Detect which cell encompasses the target text, then output its (X, Y) center coordinate. 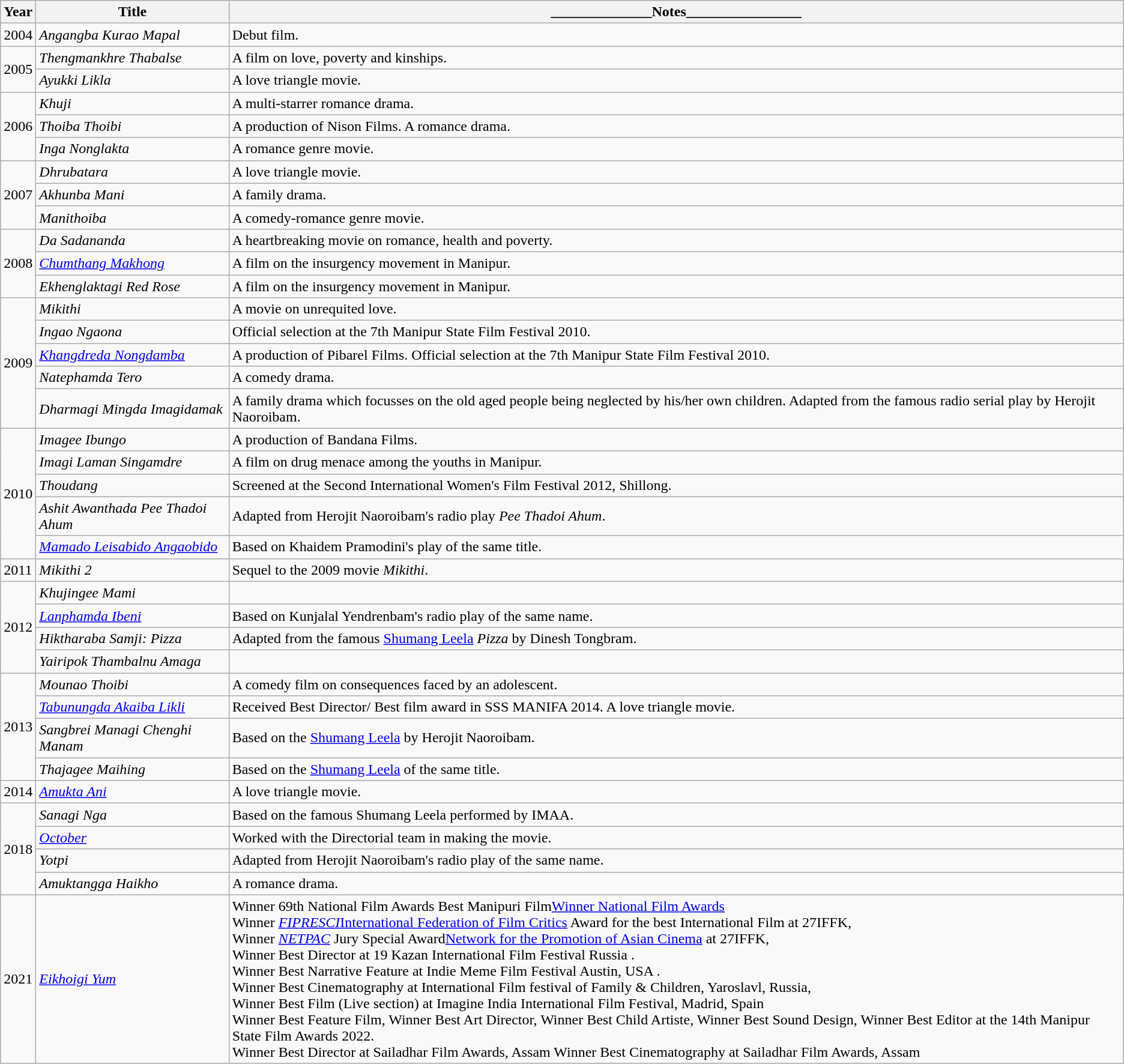
Dharmagi Mingda Imagidamak (132, 408)
Thengmankhre Thabalse (132, 58)
2007 (18, 195)
A film on love, poverty and kinships. (676, 58)
Mamado Leisabido Angaobido (132, 547)
A comedy drama. (676, 378)
Based on the famous Shumang Leela performed by IMAA. (676, 815)
A comedy film on consequences faced by an adolescent. (676, 684)
Mounao Thoibi (132, 684)
Based on the Shumang Leela by Herojit Naoroibam. (676, 739)
Sangbrei Managi Chenghi Manam (132, 739)
2004 (18, 35)
Ingao Ngaona (132, 332)
Debut film. (676, 35)
Adapted from the famous Shumang Leela Pizza by Dinesh Tongbram. (676, 638)
Natephamda Tero (132, 378)
Amuktangga Haikho (132, 883)
Thajagee Maihing (132, 769)
2011 (18, 570)
Amukta Ani (132, 792)
Yairipok Thambalnu Amaga (132, 661)
October (132, 838)
Inga Nonglakta (132, 149)
Year (18, 12)
2012 (18, 627)
Adapted from Herojit Naoroibam's radio play of the same name. (676, 860)
A movie on unrequited love. (676, 309)
A production of Nison Films. A romance drama. (676, 126)
Ayukki Likla (132, 80)
Ashit Awanthada Pee Thadoi Ahum (132, 516)
Imagee Ibungo (132, 440)
Screened at the Second International Women's Film Festival 2012, Shillong. (676, 485)
Khujingee Mami (132, 593)
2006 (18, 126)
2013 (18, 727)
2018 (18, 849)
Angangba Kurao Mapal (132, 35)
Tabunungda Akaiba Likli (132, 707)
Sanagi Nga (132, 815)
Title (132, 12)
2009 (18, 363)
Da Sadananda (132, 240)
A multi-starrer romance drama. (676, 103)
Dhrubatara (132, 172)
Adapted from Herojit Naoroibam's radio play Pee Thadoi Ahum. (676, 516)
A romance genre movie. (676, 149)
2005 (18, 69)
Lanphamda Ibeni (132, 615)
Yotpi (132, 860)
Eikhoigi Yum (132, 979)
Khangdreda Nongdamba (132, 355)
A production of Bandana Films. (676, 440)
Ekhenglaktagi Red Rose (132, 286)
Worked with the Directorial team in making the movie. (676, 838)
______________Notes________________ (676, 12)
Based on Kunjalal Yendrenbam's radio play of the same name. (676, 615)
Khuji (132, 103)
A comedy-romance genre movie. (676, 217)
Official selection at the 7th Manipur State Film Festival 2010. (676, 332)
Akhunba Mani (132, 195)
2008 (18, 263)
A family drama. (676, 195)
Sequel to the 2009 movie Mikithi. (676, 570)
Mikithi 2 (132, 570)
Chumthang Makhong (132, 263)
A heartbreaking movie on romance, health and poverty. (676, 240)
2014 (18, 792)
Hiktharaba Samji: Pizza (132, 638)
Thoudang (132, 485)
2021 (18, 979)
Received Best Director/ Best film award in SSS MANIFA 2014. A love triangle movie. (676, 707)
Imagi Laman Singamdre (132, 462)
A romance drama. (676, 883)
Mikithi (132, 309)
A film on drug menace among the youths in Manipur. (676, 462)
Thoiba Thoibi (132, 126)
A production of Pibarel Films. Official selection at the 7th Manipur State Film Festival 2010. (676, 355)
Based on the Shumang Leela of the same title. (676, 769)
Manithoiba (132, 217)
2010 (18, 494)
Based on Khaidem Pramodini's play of the same title. (676, 547)
